Capture the cell that displays the provided text and extract its (x, y) central coordinate. 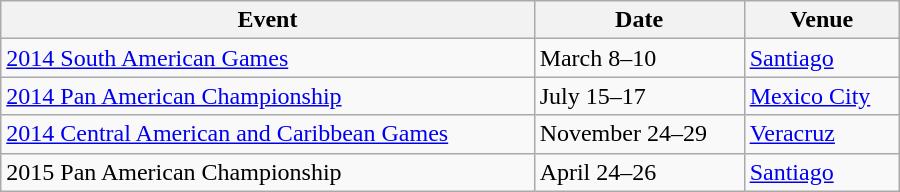
November 24–29 (639, 134)
Venue (822, 20)
July 15–17 (639, 96)
2014 Pan American Championship (268, 96)
March 8–10 (639, 58)
Veracruz (822, 134)
April 24–26 (639, 172)
2014 Central American and Caribbean Games (268, 134)
2014 South American Games (268, 58)
2015 Pan American Championship (268, 172)
Event (268, 20)
Date (639, 20)
Mexico City (822, 96)
